Output the [x, y] coordinate of the center of the cell containing the given text.  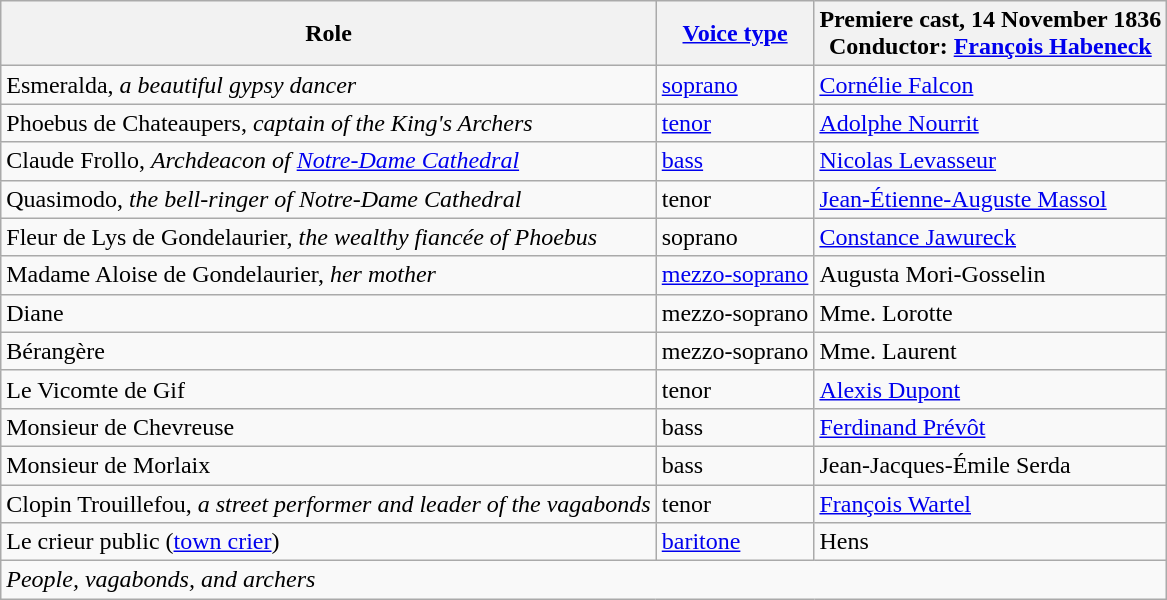
Role [328, 34]
Jean-Étienne-Auguste Massol [990, 199]
Diane [328, 313]
Alexis Dupont [990, 389]
François Wartel [990, 503]
Fleur de Lys de Gondelaurier, the wealthy fiancée of Phoebus [328, 237]
Mme. Laurent [990, 351]
Cornélie Falcon [990, 85]
Phoebus de Chateaupers, captain of the King's Archers [328, 123]
Clopin Trouillefou, a street performer and leader of the vagabonds [328, 503]
Nicolas Levasseur [990, 161]
baritone [735, 542]
Le crieur public (town crier) [328, 542]
Le Vicomte de Gif [328, 389]
Monsieur de Chevreuse [328, 427]
Adolphe Nourrit [990, 123]
Monsieur de Morlaix [328, 465]
Premiere cast, 14 November 1836Conductor: François Habeneck [990, 34]
Bérangère [328, 351]
Claude Frollo, Archdeacon of Notre-Dame Cathedral [328, 161]
Mme. Lorotte [990, 313]
Constance Jawureck [990, 237]
People, vagabonds, and archers [584, 580]
Ferdinand Prévôt [990, 427]
Jean-Jacques-Émile Serda [990, 465]
Esmeralda, a beautiful gypsy dancer [328, 85]
Madame Aloise de Gondelaurier, her mother [328, 275]
Augusta Mori-Gosselin [990, 275]
Hens [990, 542]
Quasimodo, the bell-ringer of Notre-Dame Cathedral [328, 199]
Voice type [735, 34]
